Identify which cell holds the provided text, then report its (x, y) central coordinate. 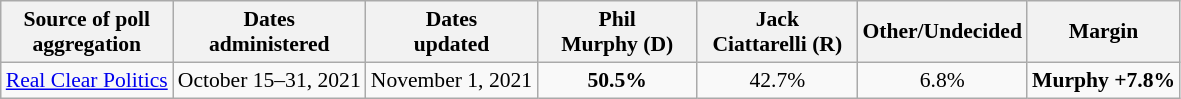
October 15–31, 2021 (270, 80)
PhilMurphy (D) (617, 32)
50.5% (617, 80)
42.7% (777, 80)
Margin (1104, 32)
Real Clear Politics (87, 80)
Murphy +7.8% (1104, 80)
Other/Undecided (942, 32)
Datesadministered (270, 32)
Source of pollaggregation (87, 32)
6.8% (942, 80)
November 1, 2021 (452, 80)
Datesupdated (452, 32)
Jack Ciattarelli (R) (777, 32)
